Find where the given text appears and provide that cell's center as [x, y] coordinate. 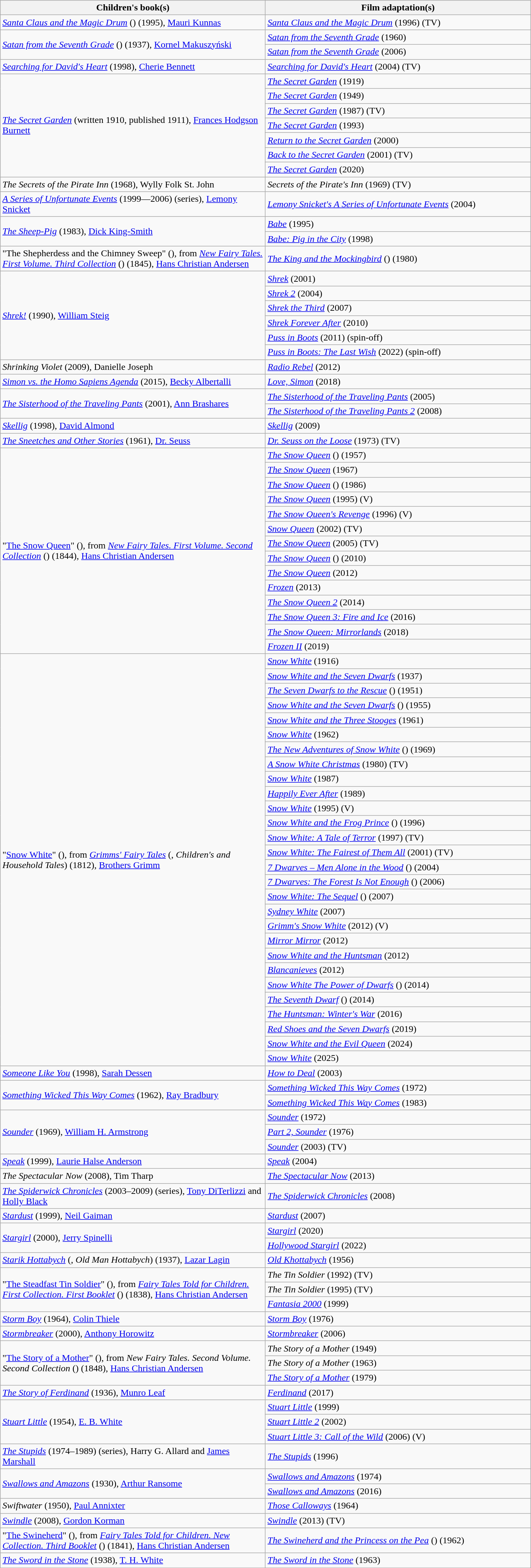
The Story of a Mother (1949) [398, 1348]
Stardust (1999), Neil Gaiman [133, 1216]
Snow White (1962) [398, 735]
The Stupids (1996) [398, 1456]
The Spectacular Now (2008), Tim Tharp [133, 1176]
Santa Claus and the Magic Drum (1996) (TV) [398, 22]
The Spiderwick Chronicles (2003–2009) (series), Tony DiTerlizzi and Holly Black [133, 1196]
Radio Rebel (2012) [398, 367]
The Seven Dwarfs to the Rescue () (1951) [398, 691]
The Story of Ferdinand (1936), Munro Leaf [133, 1393]
Storm Boy (1976) [398, 1319]
Those Calloways (1964) [398, 1506]
Something Wicked This Way Comes (1983) [398, 1102]
The Sword in the Stone (1963) [398, 1560]
Someone Like You (1998), Sarah Dessen [133, 1073]
The Snow Queen (2005) (TV) [398, 543]
Something Wicked This Way Comes (1962), Ray Bradbury [133, 1095]
Sounder (1972) [398, 1117]
The Snow Queen: Mirrorlands (2018) [398, 632]
The Spiderwick Chronicles (2008) [398, 1196]
The Snow Queen () (2010) [398, 558]
Stuart Little (1954), E. B. White [133, 1422]
Secrets of the Pirate's Inn (1969) (TV) [398, 184]
Searching for David's Heart (2004) (TV) [398, 66]
Swallows and Amazons (1930), Arthur Ransome [133, 1484]
The Snow Queen (1967) [398, 470]
The Secret Garden (1993) [398, 125]
The Spectacular Now (2013) [398, 1176]
Return to the Secret Garden (2000) [398, 140]
A Snow White Christmas (1980) (TV) [398, 764]
How to Deal (2003) [398, 1073]
The Secret Garden (1987) (TV) [398, 111]
Shrek Forever After (2010) [398, 323]
Puss in Boots: The Last Wish (2022) (spin-off) [398, 352]
Snow White (1995) (V) [398, 808]
Snow Queen (2002) (TV) [398, 529]
Stargirl (2020) [398, 1231]
The Secret Garden (1949) [398, 96]
The Snow Queen () (1986) [398, 485]
Fantasia 2000 (1999) [398, 1304]
Stuart Little 3: Call of the Wild (2006) (V) [398, 1437]
"The Story of a Mother" (), from New Fairy Tales. Second Volume. Second Collection () (1848), Hans Christian Andersen [133, 1363]
"The Steadfast Tin Soldier" (), from Fairy Tales Told for Children. First Collection. First Booklet () (1838), Hans Christian Andersen [133, 1289]
Dr. Seuss on the Loose (1973) (TV) [398, 440]
Stargirl (2000), Jerry Spinelli [133, 1238]
"The Shepherdess and the Chimney Sweep" (), from New Fairy Tales. First Volume. Third Collection () (1845), Hans Christian Andersen [133, 259]
The Snow Queen 3: Fire and Ice (2016) [398, 617]
Skellig (2009) [398, 426]
A Series of Unfortunate Events (1999—2006) (series), Lemony Snicket [133, 204]
Speak (1999), Laurie Halse Anderson [133, 1161]
The Snow Queen (1995) (V) [398, 499]
The Sword in the Stone (1938), T. H. White [133, 1560]
Old Khottabych (1956) [398, 1260]
Shrinking Violet (2009), Danielle Joseph [133, 367]
Babe: Pig in the City (1998) [398, 239]
Stuart Little 2 (2002) [398, 1422]
Something Wicked This Way Comes (1972) [398, 1088]
Happily Ever After (1989) [398, 793]
Grimm's Snow White (2012) (V) [398, 926]
Snow White and the Huntsman (2012) [398, 955]
"The Swineherd" (), from Fairy Tales Told for Children. New Collection. Third Booklet () (1841), Hans Christian Andersen [133, 1541]
Part 2, Sounder (1976) [398, 1132]
Frozen (2013) [398, 587]
Ferdinand (2017) [398, 1393]
Lemony Snicket's A Series of Unfortunate Events (2004) [398, 204]
Snow White and the Evil Queen (2024) [398, 1044]
The Snow Queen (2012) [398, 573]
The Stupids (1974–1989) (series), Harry G. Allard and James Marshall [133, 1456]
Snow White and the Seven Dwarfs () (1955) [398, 705]
Mirror Mirror (2012) [398, 941]
Stormbreaker (2000), Anthony Horowitz [133, 1333]
Stardust (2007) [398, 1216]
Children's book(s) [133, 8]
The Snow Queen () (1957) [398, 455]
Red Shoes and the Seven Dwarfs (2019) [398, 1029]
Snow White and the Seven Dwarfs (1937) [398, 676]
Swallows and Amazons (1974) [398, 1476]
Swiftwater (1950), Paul Annixter [133, 1506]
Snow White (2025) [398, 1058]
Snow White (1987) [398, 779]
Starik Hottabych (, Old Man Hottabych) (1937), Lazar Lagin [133, 1260]
Shrek (2001) [398, 279]
The New Adventures of Snow White () (1969) [398, 749]
The Snow Queen's Revenge (1996) (V) [398, 514]
"The Snow Queen" (), from New Fairy Tales. First Volume. Second Collection () (1844), Hans Christian Andersen [133, 551]
Shrek! (1990), William Steig [133, 315]
The Sisterhood of the Traveling Pants (2005) [398, 396]
Sydney White (2007) [398, 911]
Love, Simon (2018) [398, 381]
"Snow White" (), from Grimms' Fairy Tales (, Children's and Household Tales) (1812), Brothers Grimm [133, 860]
Snow White The Power of Dwarfs () (2014) [398, 985]
Swindle (2008), Gordon Korman [133, 1520]
Stormbreaker (2006) [398, 1333]
Shrek the Third (2007) [398, 308]
The Huntsman: Winter's War (2016) [398, 1014]
The Seventh Dwarf () (2014) [398, 999]
Film adaptation(s) [398, 8]
Frozen II (2019) [398, 646]
The King and the Mockingbird () (1980) [398, 259]
Satan from the Seventh Grade (1960) [398, 37]
The Sneetches and Other Stories (1961), Dr. Seuss [133, 440]
Snow White: The Sequel () (2007) [398, 896]
The Sisterhood of the Traveling Pants 2 (2008) [398, 411]
The Secrets of the Pirate Inn (1968), Wylly Folk St. John [133, 184]
The Story of a Mother (1979) [398, 1377]
Snow White and the Frog Prince () (1996) [398, 823]
Snow White (1916) [398, 661]
Shrek 2 (2004) [398, 293]
Santa Claus and the Magic Drum () (1995), Mauri Kunnas [133, 22]
The Sisterhood of the Traveling Pants (2001), Ann Brashares [133, 403]
Satan from the Seventh Grade (2006) [398, 52]
Skellig (1998), David Almond [133, 426]
Hollywood Stargirl (2022) [398, 1245]
Swindle (2013) (TV) [398, 1520]
7 Dwarves – Men Alone in the Wood () (2004) [398, 867]
The Tin Soldier (1992) (TV) [398, 1275]
Snow White: The Fairest of Them All (2001) (TV) [398, 852]
Stuart Little (1999) [398, 1407]
The Story of a Mother (1963) [398, 1363]
Blancanieves (2012) [398, 970]
Storm Boy (1964), Colin Thiele [133, 1319]
Babe (1995) [398, 224]
7 Dwarves: The Forest Is Not Enough () (2006) [398, 882]
Satan from the Seventh Grade () (1937), Kornel Makuszyński [133, 44]
Puss in Boots (2011) (spin-off) [398, 337]
The Secret Garden (written 1910, published 1911), Frances Hodgson Burnett [133, 125]
Snow White and the Three Stooges (1961) [398, 720]
Snow White: A Tale of Terror (1997) (TV) [398, 838]
The Swineherd and the Princess on the Pea () (1962) [398, 1541]
Searching for David's Heart (1998), Cherie Bennett [133, 66]
The Snow Queen 2 (2014) [398, 602]
Swallows and Amazons (2016) [398, 1491]
Back to the Secret Garden (2001) (TV) [398, 155]
The Tin Soldier (1995) (TV) [398, 1289]
The Secret Garden (1919) [398, 81]
Simon vs. the Homo Sapiens Agenda (2015), Becky Albertalli [133, 381]
The Sheep-Pig (1983), Dick King-Smith [133, 232]
Speak (2004) [398, 1161]
Sounder (2003) (TV) [398, 1147]
The Secret Garden (2020) [398, 169]
Sounder (1969), William H. Armstrong [133, 1132]
